Detect which cell encompasses the target text, then output its (x, y) center coordinate. 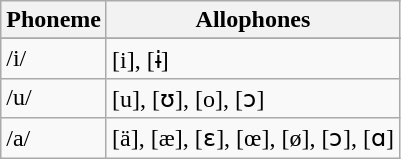
[ä], [æ], [ɛ], [œ], [ø], [ɔ], [ɑ] (252, 138)
/i/ (54, 59)
[u], [ʊ], [o], [ɔ] (252, 98)
Phoneme (54, 20)
Allophones (252, 20)
[i], [ɨ] (252, 59)
/u/ (54, 98)
/a/ (54, 138)
